Detect which cell encompasses the target text, then output its [x, y] center coordinate. 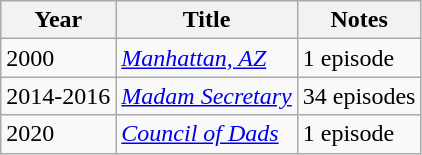
Title [206, 20]
2020 [58, 134]
Council of Dads [206, 134]
2000 [58, 58]
Madam Secretary [206, 96]
Year [58, 20]
2014-2016 [58, 96]
34 episodes [359, 96]
Manhattan, AZ [206, 58]
Notes [359, 20]
